Scan for the cell matching the given text and deliver its [x, y] coordinate at center. 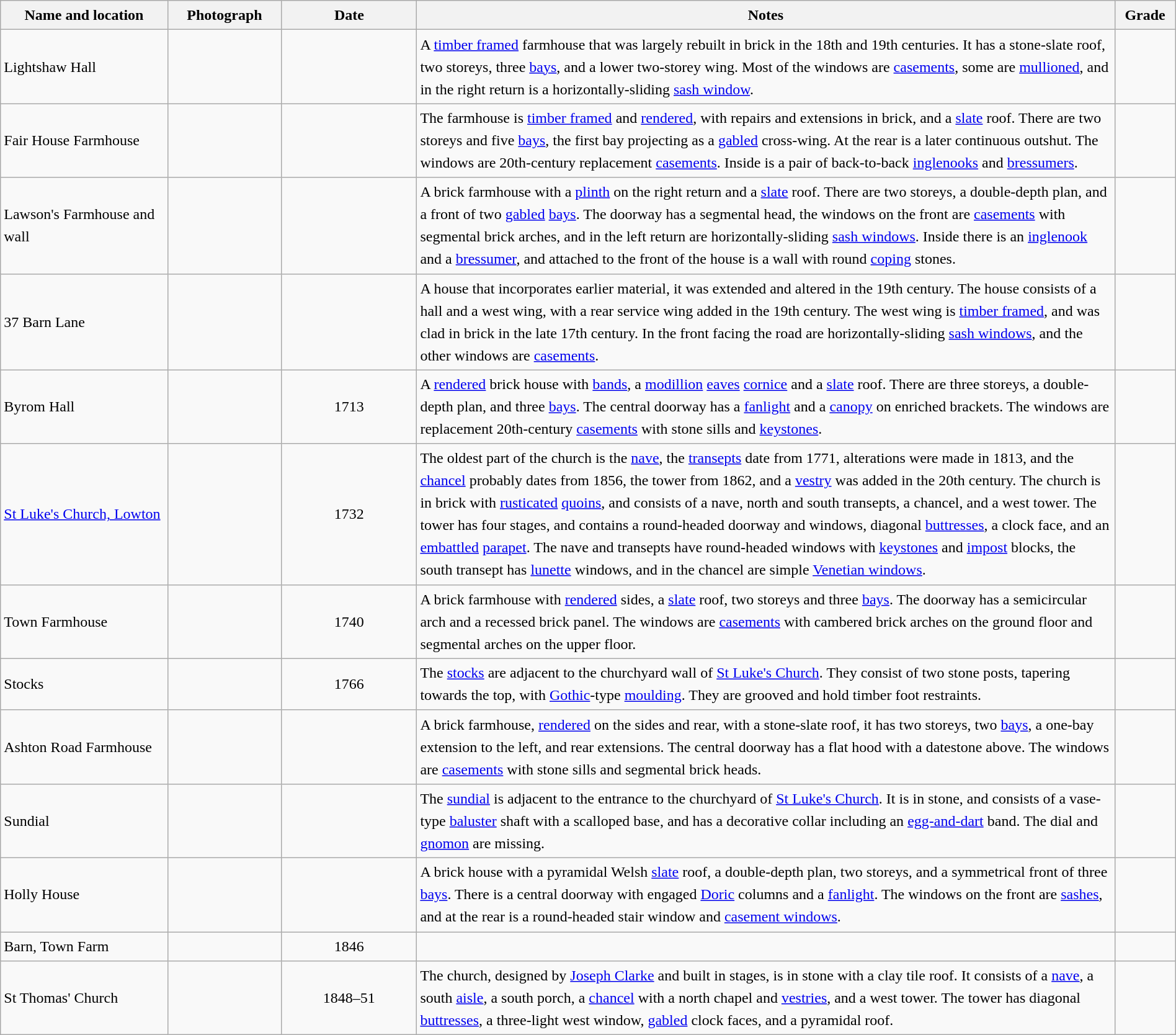
1732 [349, 514]
1848–51 [349, 998]
Sundial [84, 820]
St Thomas' Church [84, 998]
Barn, Town Farm [84, 947]
Stocks [84, 684]
1766 [349, 684]
1713 [349, 407]
Fair House Farmhouse [84, 140]
Name and location [84, 15]
Holly House [84, 895]
Notes [765, 15]
Grade [1145, 15]
Photograph [225, 15]
Ashton Road Farmhouse [84, 747]
Byrom Hall [84, 407]
Lawson's Farmhouse and wall [84, 226]
Lightshaw Hall [84, 67]
1740 [349, 622]
1846 [349, 947]
St Luke's Church, Lowton [84, 514]
Town Farmhouse [84, 622]
37 Barn Lane [84, 321]
Date [349, 15]
